Find where the given text appears and provide that cell's center as (x, y) coordinate. 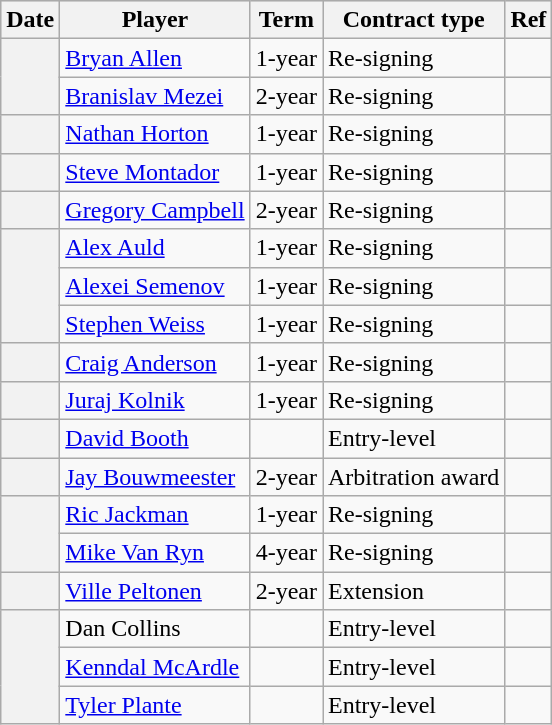
Contract type (413, 20)
Dan Collins (155, 629)
Branislav Mezei (155, 96)
Jay Bouwmeester (155, 477)
Ville Peltonen (155, 591)
Date (30, 20)
Craig Anderson (155, 362)
Ref (528, 20)
Alex Auld (155, 248)
Mike Van Ryn (155, 553)
Bryan Allen (155, 58)
Juraj Kolnik (155, 400)
Ric Jackman (155, 515)
Kenndal McArdle (155, 667)
Alexei Semenov (155, 286)
Extension (413, 591)
Nathan Horton (155, 134)
Term (286, 20)
Player (155, 20)
Steve Montador (155, 172)
Arbitration award (413, 477)
4-year (286, 553)
Stephen Weiss (155, 324)
Gregory Campbell (155, 210)
David Booth (155, 438)
Tyler Plante (155, 705)
